Capture the cell that displays the provided text and extract its (x, y) central coordinate. 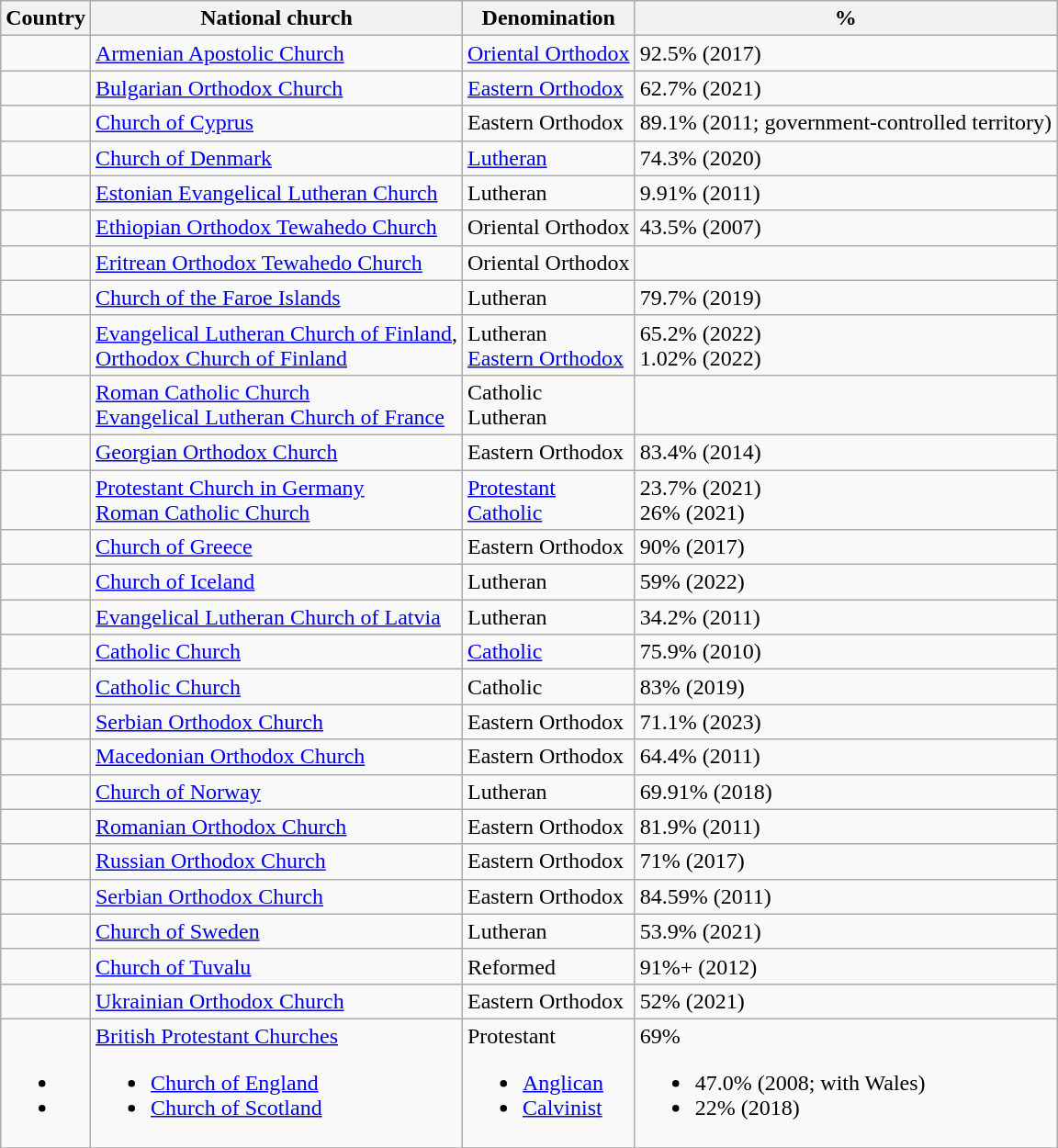
69%47.0% (2008; with Wales)22% (2018) (845, 1083)
59% (2022) (845, 582)
23.7% (2021)26% (2021) (845, 500)
83.4% (2014) (845, 452)
Church of the Faroe Islands (276, 298)
64.4% (2011) (845, 757)
62.7% (2021) (845, 88)
Romanian Orthodox Church (276, 827)
92.5% (2017) (845, 53)
Georgian Orthodox Church (276, 452)
% (845, 18)
90% (2017) (845, 547)
Roman Catholic ChurchEvangelical Lutheran Church of France (276, 404)
Church of Tuvalu (276, 966)
Bulgarian Orthodox Church (276, 88)
ProtestantCatholic (548, 500)
53.9% (2021) (845, 931)
71.1% (2023) (845, 722)
Eritrean Orthodox Tewahedo Church (276, 263)
Church of Norway (276, 792)
69.91% (2018) (845, 792)
43.5% (2007) (845, 228)
65.2% (2022)1.02% (2022) (845, 345)
Country (46, 18)
Armenian Apostolic Church (276, 53)
34.2% (2011) (845, 617)
Evangelical Lutheran Church of Latvia (276, 617)
84.59% (2011) (845, 896)
National church (276, 18)
83% (2019) (845, 687)
Church of Cyprus (276, 123)
Evangelical Lutheran Church of Finland,Orthodox Church of Finland (276, 345)
Russian Orthodox Church (276, 861)
Church of Denmark (276, 158)
British Protestant ChurchesChurch of EnglandChurch of Scotland (276, 1083)
9.91% (2011) (845, 193)
Church of Greece (276, 547)
Denomination (548, 18)
74.3% (2020) (845, 158)
89.1% (2011; government-controlled territory) (845, 123)
LutheranEastern Orthodox (548, 345)
Ukrainian Orthodox Church (276, 1001)
Ethiopian Orthodox Tewahedo Church (276, 228)
79.7% (2019) (845, 298)
CatholicLutheran (548, 404)
Estonian Evangelical Lutheran Church (276, 193)
81.9% (2011) (845, 827)
Reformed (548, 966)
52% (2021) (845, 1001)
Protestant Church in GermanyRoman Catholic Church (276, 500)
Church of Sweden (276, 931)
71% (2017) (845, 861)
75.9% (2010) (845, 652)
91%+ (2012) (845, 966)
Church of Iceland (276, 582)
ProtestantAnglicanCalvinist (548, 1083)
Macedonian Orthodox Church (276, 757)
